Identify which cell holds the provided text, then report its (x, y) central coordinate. 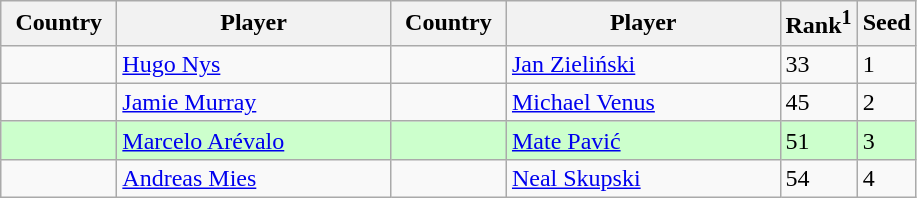
54 (818, 178)
Rank1 (818, 24)
4 (886, 178)
33 (818, 64)
Michael Venus (643, 102)
2 (886, 102)
Neal Skupski (643, 178)
Jan Zieliński (643, 64)
Andreas Mies (254, 178)
Hugo Nys (254, 64)
Mate Pavić (643, 140)
Marcelo Arévalo (254, 140)
51 (818, 140)
45 (818, 102)
Jamie Murray (254, 102)
3 (886, 140)
1 (886, 64)
Seed (886, 24)
